For the text-containing cell, return its midpoint in (X, Y) coordinate format. 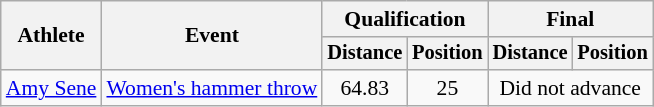
Amy Sene (52, 88)
Event (212, 36)
Qualification (404, 19)
Did not advance (570, 88)
Final (570, 19)
25 (447, 88)
Women's hammer throw (212, 88)
Athlete (52, 36)
64.83 (364, 88)
